Search for the cell housing the specified text and yield its [X, Y] center coordinate. 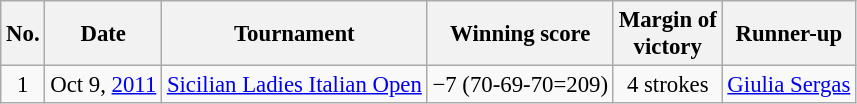
Oct 9, 2011 [104, 85]
4 strokes [668, 85]
Winning score [520, 34]
1 [23, 85]
Tournament [295, 34]
Date [104, 34]
Margin ofvictory [668, 34]
−7 (70-69-70=209) [520, 85]
Runner-up [789, 34]
Giulia Sergas [789, 85]
Sicilian Ladies Italian Open [295, 85]
No. [23, 34]
